Capture the cell that displays the provided text and extract its [X, Y] central coordinate. 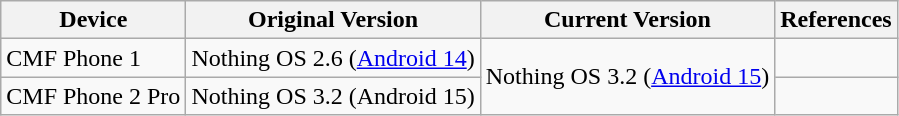
CMF Phone 1 [94, 58]
CMF Phone 2 Pro [94, 96]
Current Version [627, 20]
Nothing OS 2.6 (Android 14) [333, 58]
Original Version [333, 20]
Device [94, 20]
References [836, 20]
